Extract the (x, y) coordinate from the center of the cell holding the provided text.  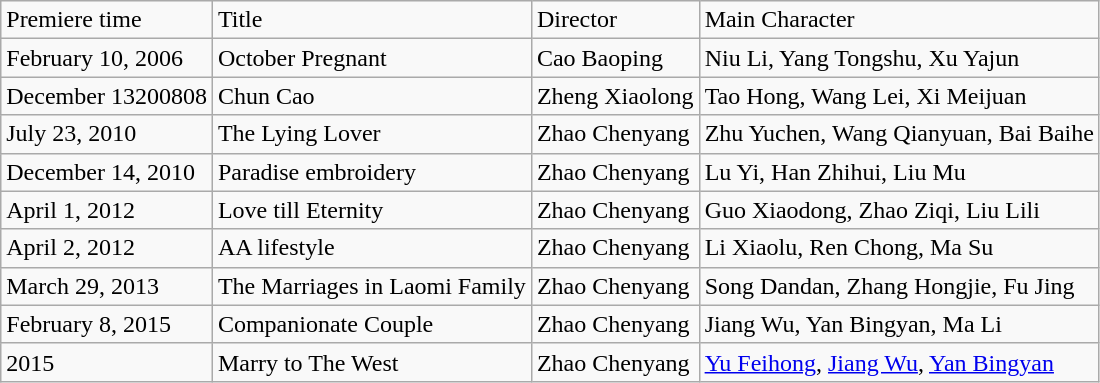
July 23, 2010 (107, 134)
February 10, 2006 (107, 58)
Zheng Xiaolong (615, 96)
Paradise embroidery (372, 172)
Companionate Couple (372, 324)
Marry to The West (372, 362)
December 13200808 (107, 96)
Jiang Wu, Yan Bingyan, Ma Li (899, 324)
April 2, 2012 (107, 248)
Main Character (899, 20)
March 29, 2013 (107, 286)
The Lying Lover (372, 134)
Yu Feihong, Jiang Wu, Yan Bingyan (899, 362)
Lu Yi, Han Zhihui, Liu Mu (899, 172)
Cao Baoping (615, 58)
Song Dandan, Zhang Hongjie, Fu Jing (899, 286)
Guo Xiaodong, Zhao Ziqi, Liu Lili (899, 210)
The Marriages in Laomi Family (372, 286)
Li Xiaolu, Ren Chong, Ma Su (899, 248)
Niu Li, Yang Tongshu, Xu Yajun (899, 58)
February 8, 2015 (107, 324)
April 1, 2012 (107, 210)
December 14, 2010 (107, 172)
AA lifestyle (372, 248)
Chun Cao (372, 96)
Zhu Yuchen, Wang Qianyuan, Bai Baihe (899, 134)
Love till Eternity (372, 210)
Director (615, 20)
Title (372, 20)
Tao Hong, Wang Lei, Xi Meijuan (899, 96)
October Pregnant (372, 58)
Premiere time (107, 20)
2015 (107, 362)
